Return the (x, y) coordinate for the center point of the cell that contains the specified text.  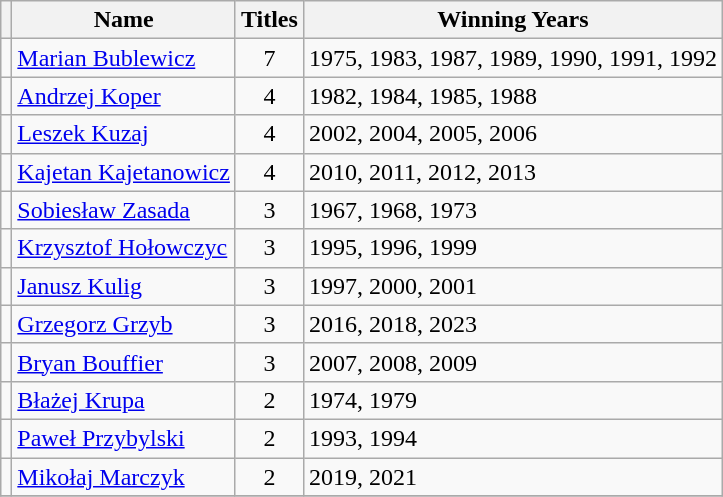
Leszek Kuzaj (124, 134)
1975, 1983, 1987, 1989, 1990, 1991, 1992 (512, 58)
Janusz Kulig (124, 286)
7 (269, 58)
2019, 2021 (512, 477)
2007, 2008, 2009 (512, 362)
1967, 1968, 1973 (512, 210)
Andrzej Koper (124, 96)
2010, 2011, 2012, 2013 (512, 172)
2002, 2004, 2005, 2006 (512, 134)
Titles (269, 20)
1982, 1984, 1985, 1988 (512, 96)
Sobiesław Zasada (124, 210)
2016, 2018, 2023 (512, 324)
Marian Bublewicz (124, 58)
Grzegorz Grzyb (124, 324)
Kajetan Kajetanowicz (124, 172)
1995, 1996, 1999 (512, 248)
1993, 1994 (512, 438)
Paweł Przybylski (124, 438)
Krzysztof Hołowczyc (124, 248)
Name (124, 20)
1974, 1979 (512, 400)
Bryan Bouffier (124, 362)
1997, 2000, 2001 (512, 286)
Mikołaj Marczyk (124, 477)
Winning Years (512, 20)
Błażej Krupa (124, 400)
